Determine the (X, Y) coordinate at the center of the cell enclosing the given text.  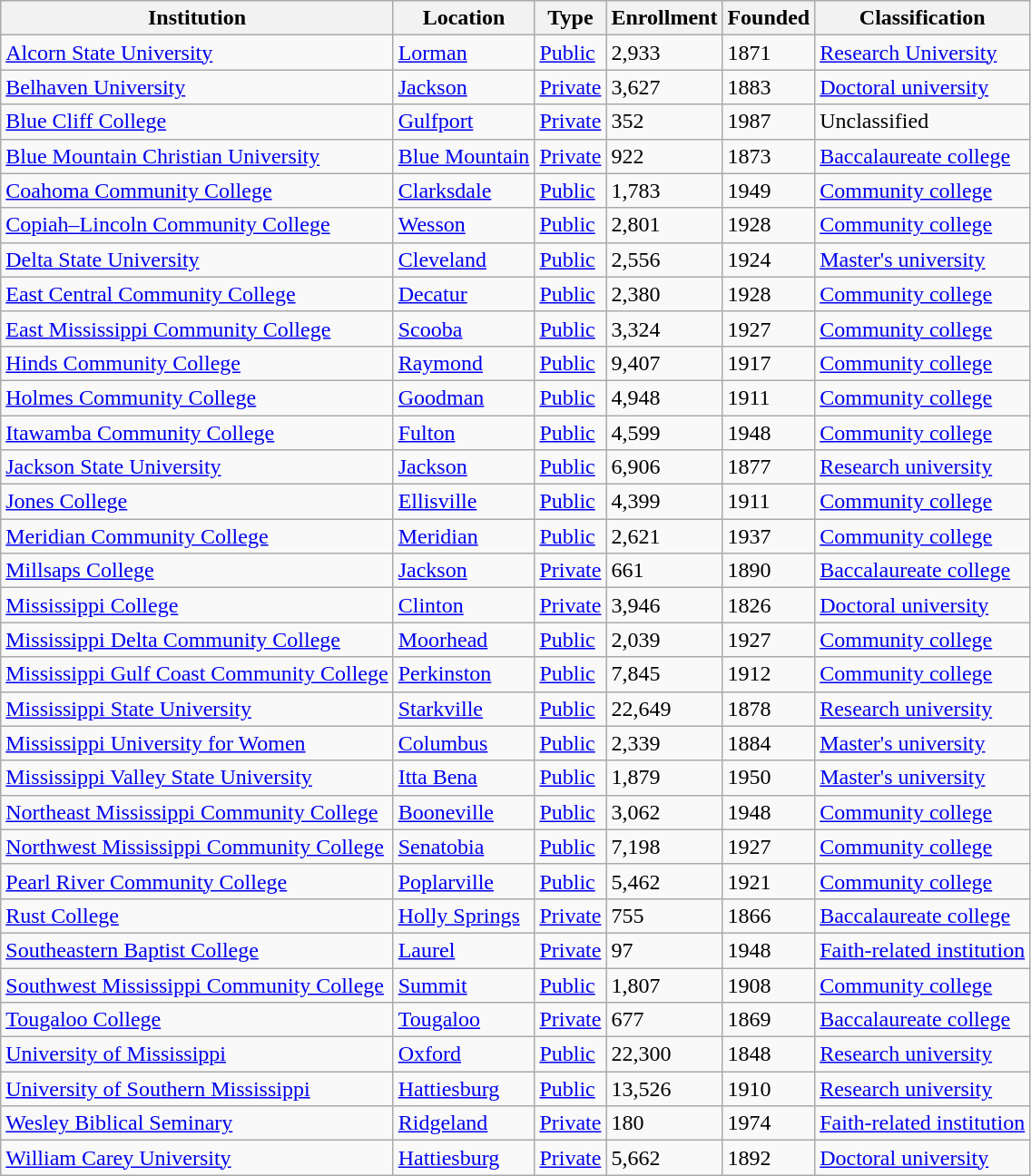
Belhaven University (197, 87)
Goodman (464, 397)
Starkville (464, 709)
677 (664, 1020)
Laurel (464, 950)
Research University (922, 53)
Pearl River Community College (197, 881)
Hinds Community College (197, 363)
Clinton (464, 605)
Meridian (464, 536)
1848 (769, 1054)
Tougaloo (464, 1020)
922 (664, 156)
22,649 (664, 709)
Coahoma Community College (197, 191)
Tougaloo College (197, 1020)
7,198 (664, 847)
East Central Community College (197, 294)
2,380 (664, 294)
Founded (769, 18)
Jackson State University (197, 467)
Cleveland (464, 260)
Mississippi College (197, 605)
Blue Mountain Christian University (197, 156)
22,300 (664, 1054)
1937 (769, 536)
1883 (769, 87)
352 (664, 122)
Copiah–Lincoln Community College (197, 225)
2,933 (664, 53)
Gulfport (464, 122)
1,879 (664, 778)
Summit (464, 985)
Mississippi Gulf Coast Community College (197, 674)
7,845 (664, 674)
Northwest Mississippi Community College (197, 847)
Decatur (464, 294)
Wesley Biblical Seminary (197, 1123)
1,783 (664, 191)
1910 (769, 1089)
1908 (769, 985)
1826 (769, 605)
2,621 (664, 536)
Rust College (197, 916)
4,948 (664, 397)
Scooba (464, 328)
Unclassified (922, 122)
1873 (769, 156)
97 (664, 950)
3,324 (664, 328)
Raymond (464, 363)
4,399 (664, 502)
Lorman (464, 53)
1866 (769, 916)
1869 (769, 1020)
180 (664, 1123)
1890 (769, 571)
Fulton (464, 433)
Oxford (464, 1054)
1917 (769, 363)
1974 (769, 1123)
Jones College (197, 502)
Southwest Mississippi Community College (197, 985)
Holly Springs (464, 916)
Classification (922, 18)
5,462 (664, 881)
Type (570, 18)
Southeastern Baptist College (197, 950)
Poplarville (464, 881)
6,906 (664, 467)
2,339 (664, 743)
13,526 (664, 1089)
Northeast Mississippi Community College (197, 812)
2,801 (664, 225)
1949 (769, 191)
5,662 (664, 1158)
1921 (769, 881)
Enrollment (664, 18)
1912 (769, 674)
Ridgeland (464, 1123)
Columbus (464, 743)
Alcorn State University (197, 53)
Perkinston (464, 674)
Mississippi Valley State University (197, 778)
Ellisville (464, 502)
1,807 (664, 985)
Itawamba Community College (197, 433)
Mississippi Delta Community College (197, 640)
East Mississippi Community College (197, 328)
Wesson (464, 225)
Blue Mountain (464, 156)
Meridian Community College (197, 536)
Clarksdale (464, 191)
1878 (769, 709)
Moorhead (464, 640)
Institution (197, 18)
Itta Bena (464, 778)
755 (664, 916)
1950 (769, 778)
Senatobia (464, 847)
Mississippi State University (197, 709)
1871 (769, 53)
Mississippi University for Women (197, 743)
Holmes Community College (197, 397)
1987 (769, 122)
3,627 (664, 87)
Booneville (464, 812)
3,946 (664, 605)
661 (664, 571)
1877 (769, 467)
3,062 (664, 812)
University of Southern Mississippi (197, 1089)
9,407 (664, 363)
Millsaps College (197, 571)
2,556 (664, 260)
Blue Cliff College (197, 122)
William Carey University (197, 1158)
1884 (769, 743)
1924 (769, 260)
Location (464, 18)
Delta State University (197, 260)
1892 (769, 1158)
University of Mississippi (197, 1054)
2,039 (664, 640)
4,599 (664, 433)
